Scan for the cell matching the given text and deliver its (x, y) coordinate at center. 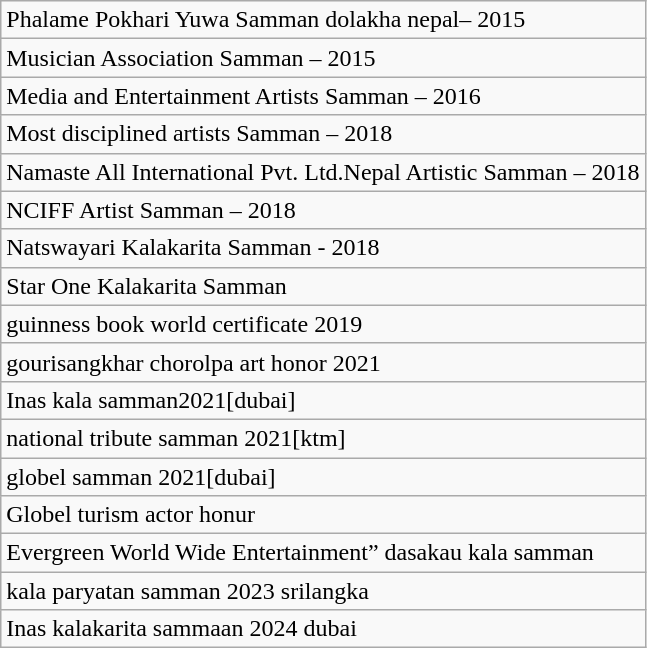
Namaste All International Pvt. Ltd.Nepal Artistic Samman – 2018 (323, 172)
Most disciplined artists Samman – 2018 (323, 134)
NCIFF Artist Samman – 2018 (323, 210)
kala paryatan samman 2023 srilangka (323, 591)
guinness book world certificate 2019 (323, 324)
Inas kala samman2021[dubai] (323, 400)
Globel turism actor honur (323, 515)
gourisangkhar chorolpa art honor 2021 (323, 362)
Evergreen World Wide Entertainment” dasakau kala samman (323, 553)
Natswayari Kalakarita Samman - 2018 (323, 248)
Musician Association Samman – 2015 (323, 58)
globel samman 2021[dubai] (323, 477)
Phalame Pokhari Yuwa Samman dolakha nepal– 2015 (323, 20)
Inas kalakarita sammaan 2024 dubai (323, 629)
Media and Entertainment Artists Samman – 2016 (323, 96)
national tribute samman 2021[ktm] (323, 438)
Star One Kalakarita Samman (323, 286)
